Search for the cell housing the specified text and yield its (x, y) center coordinate. 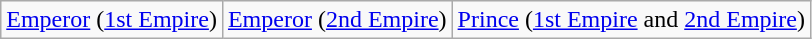
Emperor (2nd Empire) (337, 20)
Emperor (1st Empire) (112, 20)
Prince (1st Empire and 2nd Empire) (631, 20)
